Output the (x, y) coordinate of the center of the cell containing the given text.  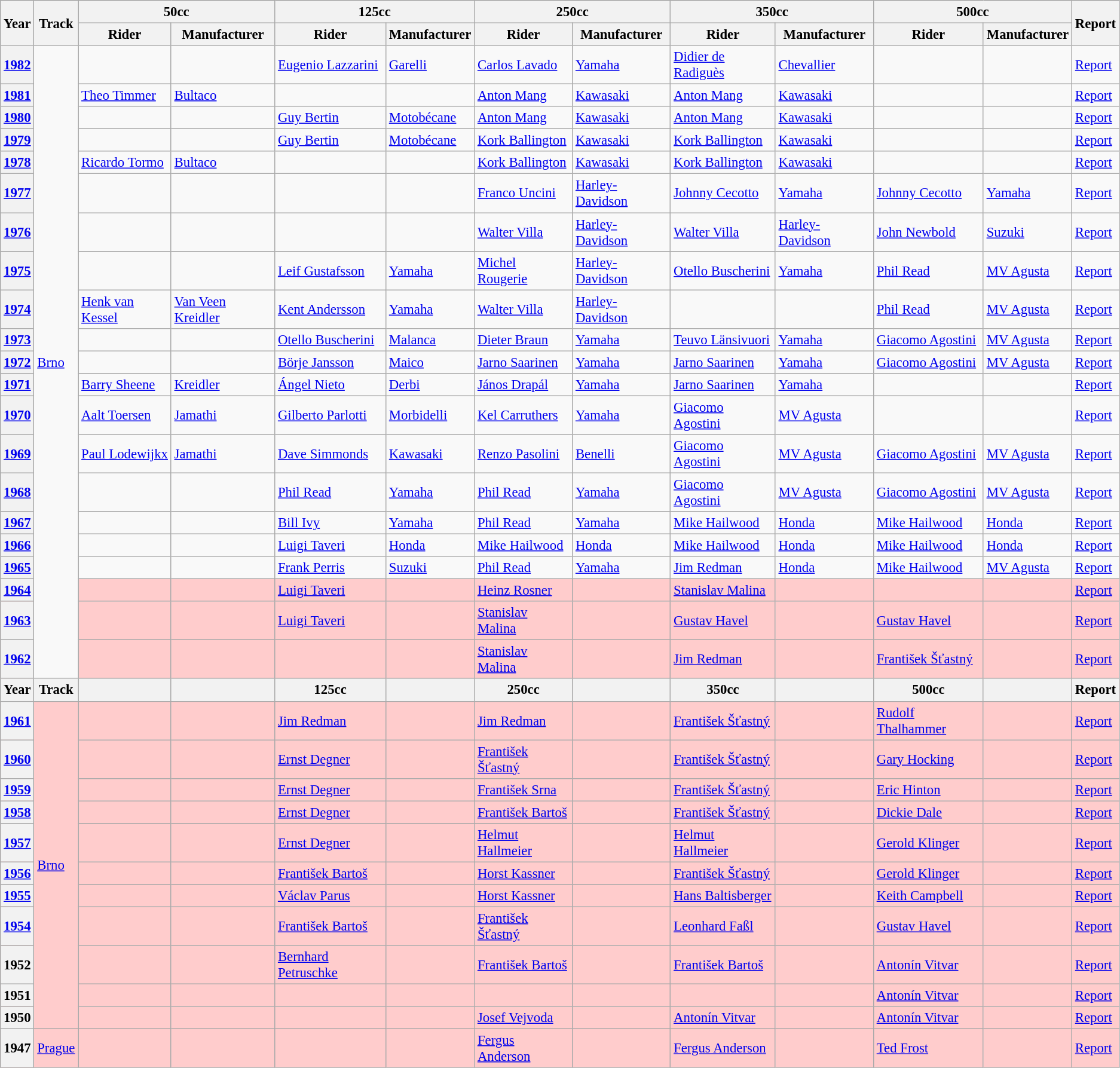
Josef Vejvoda (524, 1018)
1975 (17, 270)
Paul Lodewijkx (125, 454)
Franco Uncini (524, 194)
1958 (17, 812)
František Srna (524, 789)
1950 (17, 1018)
Dave Simmonds (331, 454)
1962 (17, 660)
Börje Jansson (331, 362)
1947 (17, 1048)
1951 (17, 996)
Barry Sheene (125, 385)
Gary Hocking (928, 759)
1973 (17, 339)
Teuvo Länsivuori (723, 339)
1952 (17, 965)
1978 (17, 163)
Van Veen Kreidler (222, 310)
Dickie Dale (928, 812)
Bernhard Petruschke (331, 965)
Ted Frost (928, 1048)
50cc (177, 12)
Kent Andersson (331, 310)
Didier de Radiguès (723, 65)
Morbidelli (430, 415)
1981 (17, 96)
Prague (56, 1048)
Kel Carruthers (524, 415)
1961 (17, 721)
Carlos Lavado (524, 65)
Renzo Pasolini (524, 454)
1972 (17, 362)
1977 (17, 194)
1963 (17, 620)
Heinz Rosner (524, 590)
Keith Campbell (928, 896)
Benelli (622, 454)
Ricardo Tormo (125, 163)
Garelli (430, 65)
Kreidler (222, 385)
Hans Baltisberger (723, 896)
Ángel Nieto (331, 385)
Henk van Kessel (125, 310)
Theo Timmer (125, 96)
1966 (17, 546)
1957 (17, 843)
1974 (17, 310)
1955 (17, 896)
1956 (17, 873)
Michel Rougerie (524, 270)
Rudolf Thalhammer (928, 721)
Leonhard Faßl (723, 926)
Václav Parus (331, 896)
1954 (17, 926)
Maico (430, 362)
1982 (17, 65)
1970 (17, 415)
János Drapál (524, 385)
1980 (17, 118)
1965 (17, 568)
Aalt Toersen (125, 415)
Derbi (430, 385)
Bill Ivy (331, 523)
1969 (17, 454)
Leif Gustafsson (331, 270)
Gilberto Parlotti (331, 415)
1968 (17, 492)
1976 (17, 232)
Malanca (430, 339)
1959 (17, 789)
1971 (17, 385)
Frank Perris (331, 568)
Eugenio Lazzarini (331, 65)
1960 (17, 759)
John Newbold (928, 232)
Eric Hinton (928, 789)
1967 (17, 523)
Dieter Braun (524, 339)
1964 (17, 590)
Chevallier (824, 65)
1979 (17, 140)
